Extract the (x, y) coordinate from the center of the cell holding the provided text.  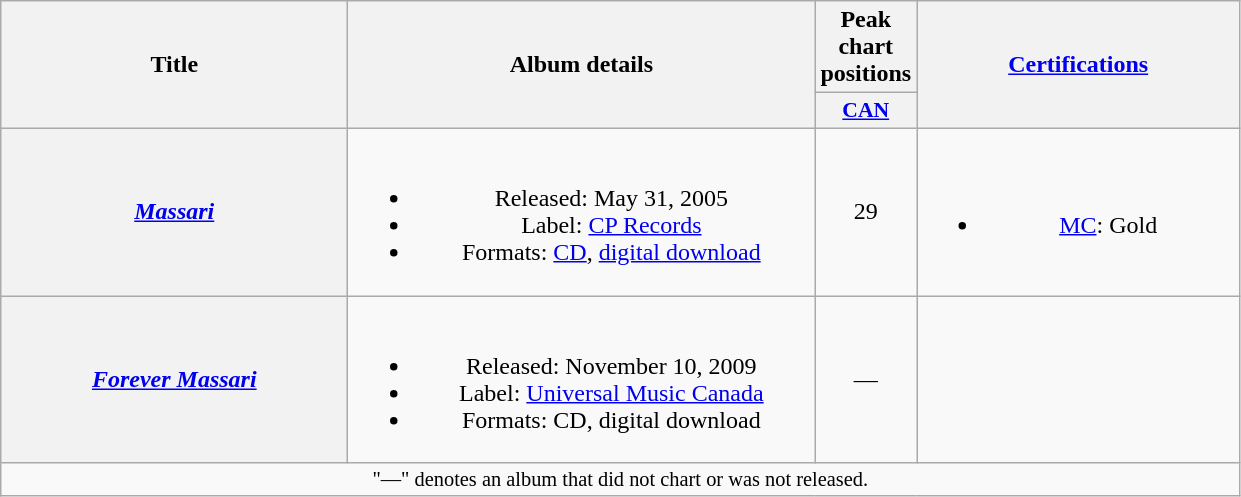
Album details (582, 65)
Forever Massari (174, 380)
29 (866, 212)
Certifications (1078, 65)
Released: November 10, 2009Label: Universal Music CanadaFormats: CD, digital download (582, 380)
— (866, 380)
Massari (174, 212)
Title (174, 65)
Released: May 31, 2005Label: CP RecordsFormats: CD, digital download (582, 212)
"—" denotes an album that did not chart or was not released. (620, 480)
CAN (866, 111)
Peak chart positions (866, 47)
MC: Gold (1078, 212)
